Find where the given text appears and provide that cell's center as [X, Y] coordinate. 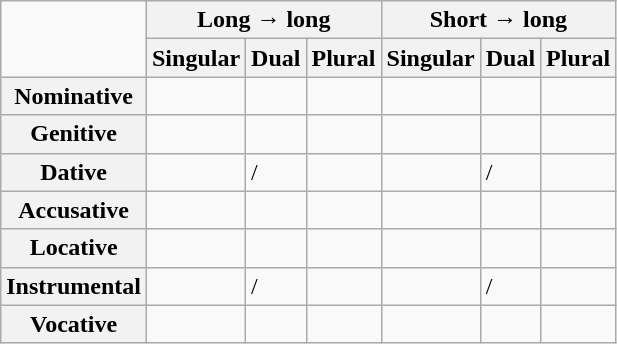
Dative [74, 172]
Nominative [74, 96]
Long → long [264, 20]
Accusative [74, 210]
Instrumental [74, 286]
Locative [74, 248]
Short → long [498, 20]
Genitive [74, 134]
Vocative [74, 324]
